Return the [x, y] coordinate for the center point of the cell that contains the specified text.  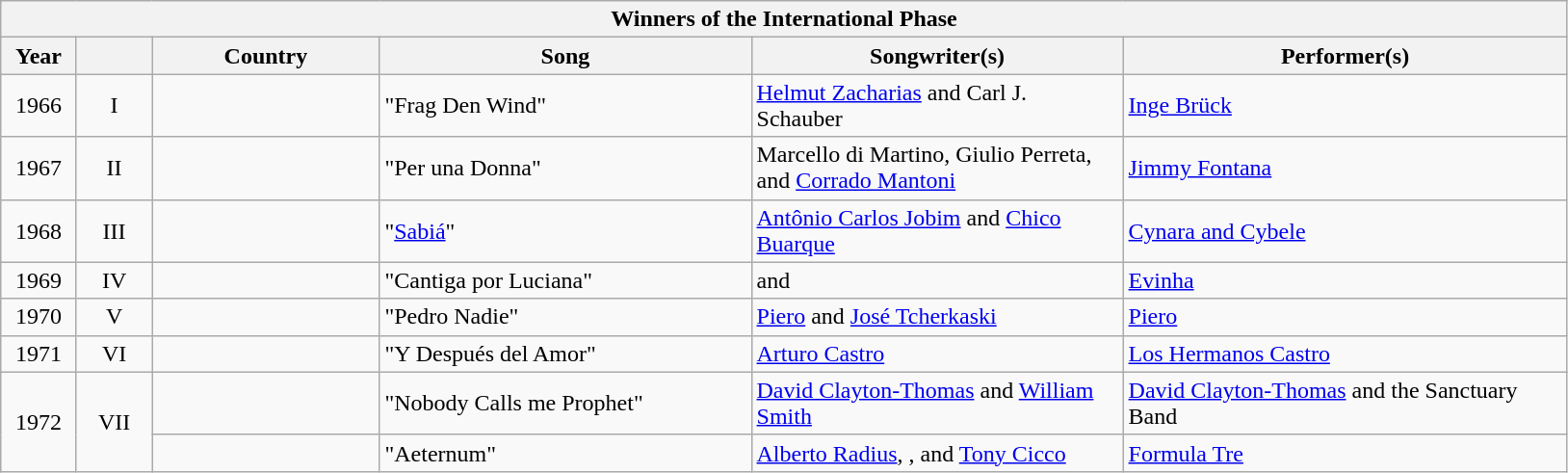
1966 [39, 106]
1972 [39, 422]
VI [114, 354]
"Sabiá" [565, 231]
David Clayton-Thomas and the Sanctuary Band [1345, 403]
Los Hermanos Castro [1345, 354]
"Pedro Nadie" [565, 317]
Arturo Castro [937, 354]
II [114, 168]
Evinha [1345, 280]
1967 [39, 168]
V [114, 317]
1969 [39, 280]
"Cantiga por Luciana" [565, 280]
IV [114, 280]
1968 [39, 231]
Piero [1345, 317]
"Aeternum" [565, 453]
Performer(s) [1345, 56]
1971 [39, 354]
VII [114, 422]
Formula Tre [1345, 453]
III [114, 231]
"Frag Den Wind" [565, 106]
I [114, 106]
Year [39, 56]
Winners of the International Phase [784, 19]
"Nobody Calls me Prophet" [565, 403]
"Y Después del Amor" [565, 354]
Marcello di Martino, Giulio Perreta, and Corrado Mantoni [937, 168]
Country [266, 56]
and [937, 280]
Antônio Carlos Jobim and Chico Buarque [937, 231]
"Per una Donna" [565, 168]
Piero and José Tcherkaski [937, 317]
Jimmy Fontana [1345, 168]
Cynara and Cybele [1345, 231]
Alberto Radius, , and Tony Cicco [937, 453]
Helmut Zacharias and Carl J. Schauber [937, 106]
David Clayton-Thomas and William Smith [937, 403]
Song [565, 56]
Inge Brück [1345, 106]
1970 [39, 317]
Songwriter(s) [937, 56]
